Detect which cell encompasses the target text, then output its (x, y) center coordinate. 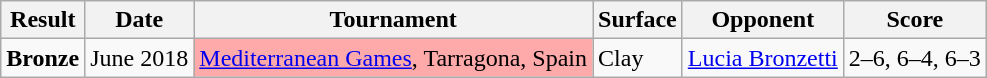
Clay (638, 58)
Tournament (394, 20)
Lucia Bronzetti (762, 58)
Date (140, 20)
June 2018 (140, 58)
2–6, 6–4, 6–3 (914, 58)
Bronze (43, 58)
Result (43, 20)
Mediterranean Games, Tarragona, Spain (394, 58)
Surface (638, 20)
Opponent (762, 20)
Score (914, 20)
